Scan for the cell matching the given text and deliver its [x, y] coordinate at center. 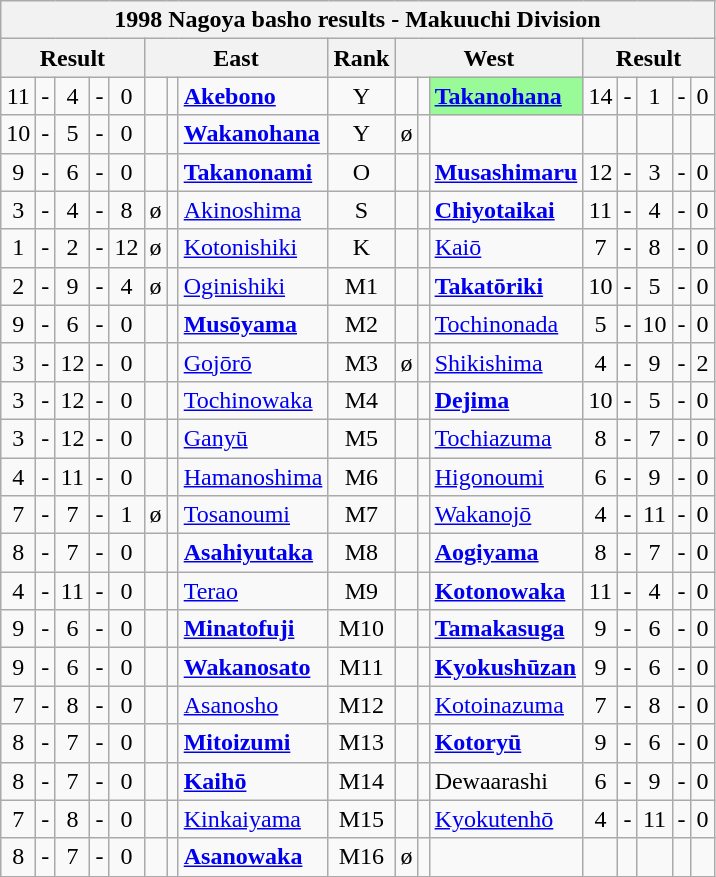
Tochinowaka [253, 400]
M9 [362, 591]
East [236, 58]
Tochinonada [506, 324]
Wakanojō [506, 515]
M7 [362, 515]
Minatofuji [253, 629]
M10 [362, 629]
Tochiazuma [506, 438]
Akebono [253, 96]
Musashimaru [506, 172]
M5 [362, 438]
M4 [362, 400]
West [489, 58]
Asanosho [253, 705]
Wakanohana [253, 134]
Mitoizumi [253, 743]
Kyokushūzan [506, 667]
M12 [362, 705]
Kinkaiyama [253, 819]
Takanonami [253, 172]
Ganyū [253, 438]
Asahiyutaka [253, 553]
Terao [253, 591]
Shikishima [506, 362]
Musōyama [253, 324]
M8 [362, 553]
S [362, 210]
Kotonishiki [253, 248]
Kaihō [253, 781]
14 [600, 96]
Tosanoumi [253, 515]
M11 [362, 667]
Rank [362, 58]
M1 [362, 286]
M6 [362, 477]
O [362, 172]
Dewaarashi [506, 781]
Tamakasuga [506, 629]
Kyokutenhō [506, 819]
M2 [362, 324]
Kotonowaka [506, 591]
Gojōrō [253, 362]
Aogiyama [506, 553]
Hamanoshima [253, 477]
Asanowaka [253, 857]
M16 [362, 857]
K [362, 248]
M13 [362, 743]
Kotoinazuma [506, 705]
Takanohana [506, 96]
Kotoryū [506, 743]
1998 Nagoya basho results - Makuuchi Division [358, 20]
Oginishiki [253, 286]
Higonoumi [506, 477]
Dejima [506, 400]
M3 [362, 362]
Wakanosato [253, 667]
Kaiō [506, 248]
Chiyotaikai [506, 210]
Takatōriki [506, 286]
M14 [362, 781]
M15 [362, 819]
Akinoshima [253, 210]
